Detect which cell encompasses the target text, then output its (x, y) center coordinate. 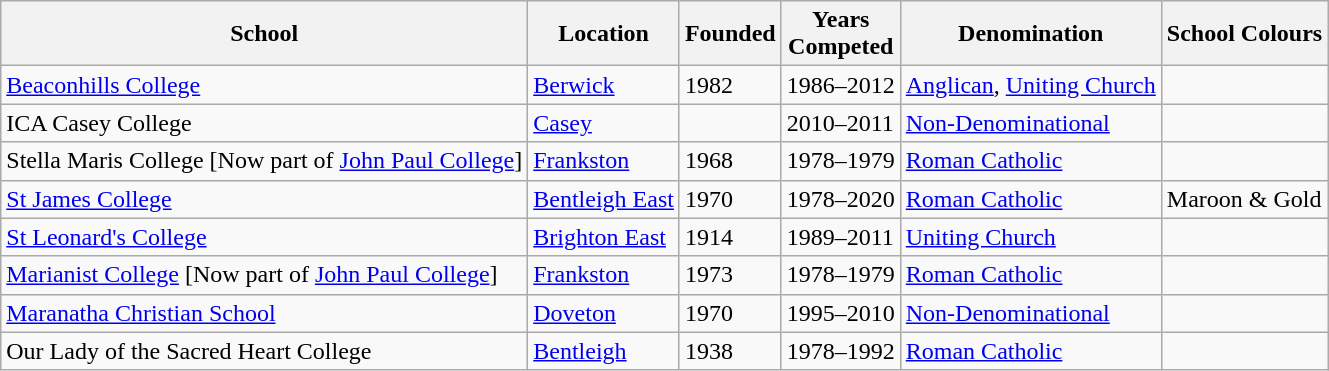
Our Lady of the Sacred Heart College (264, 351)
2010–2011 (840, 123)
1938 (730, 351)
1986–2012 (840, 85)
1982 (730, 85)
Denomination (1030, 34)
Beaconhills College (264, 85)
Bentleigh (604, 351)
1978–2020 (840, 199)
Anglican, Uniting Church (1030, 85)
Brighton East (604, 237)
Berwick (604, 85)
1914 (730, 237)
1968 (730, 161)
Marianist College [Now part of John Paul College] (264, 275)
ICA Casey College (264, 123)
St James College (264, 199)
Founded (730, 34)
St Leonard's College (264, 237)
Location (604, 34)
School Colours (1244, 34)
1973 (730, 275)
Casey (604, 123)
Maranatha Christian School (264, 313)
1978–1992 (840, 351)
1989–2011 (840, 237)
Stella Maris College [Now part of John Paul College] (264, 161)
Uniting Church (1030, 237)
Doveton (604, 313)
1995–2010 (840, 313)
Bentleigh East (604, 199)
YearsCompeted (840, 34)
Maroon & Gold (1244, 199)
School (264, 34)
